For the text-containing cell, return its midpoint in (X, Y) coordinate format. 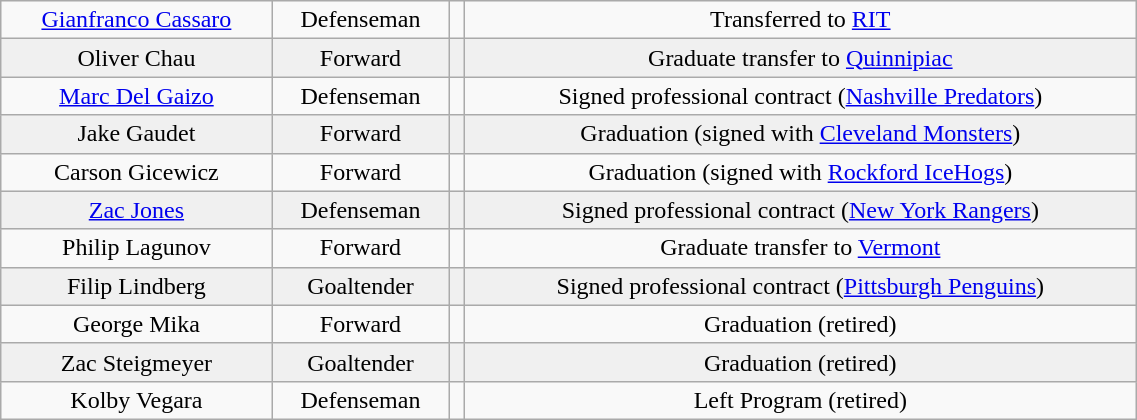
Zac Jones (136, 210)
Graduate transfer to Quinnipiac (800, 58)
George Mika (136, 324)
Filip Lindberg (136, 286)
Signed professional contract (Nashville Predators) (800, 96)
Marc Del Gaizo (136, 96)
Gianfranco Cassaro (136, 20)
Graduation (signed with Rockford IceHogs) (800, 172)
Jake Gaudet (136, 134)
Kolby Vegara (136, 400)
Zac Steigmeyer (136, 362)
Left Program (retired) (800, 400)
Signed professional contract (New York Rangers) (800, 210)
Transferred to RIT (800, 20)
Oliver Chau (136, 58)
Graduate transfer to Vermont (800, 248)
Carson Gicewicz (136, 172)
Signed professional contract (Pittsburgh Penguins) (800, 286)
Graduation (signed with Cleveland Monsters) (800, 134)
Philip Lagunov (136, 248)
